Determine the (x, y) coordinate at the center of the cell enclosing the given text.  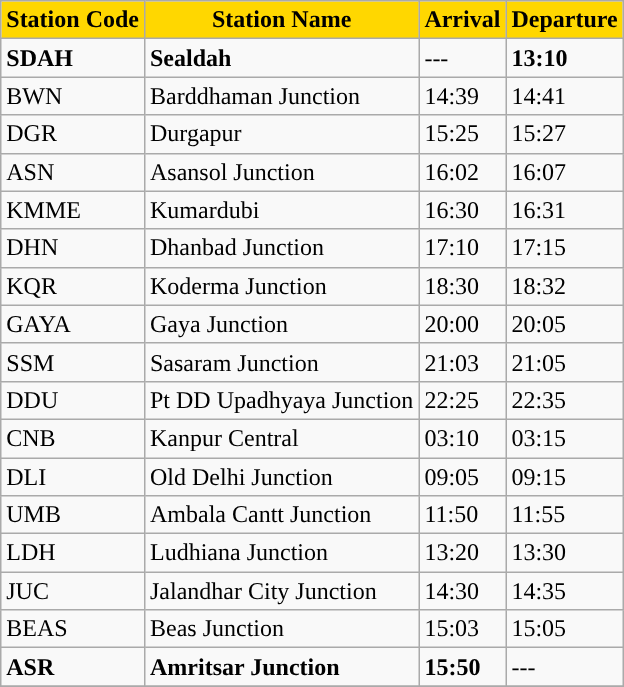
Station Code (73, 20)
CNB (73, 438)
BWN (73, 96)
14:30 (462, 591)
Sealdah (281, 58)
ASN (73, 172)
20:05 (564, 324)
16:31 (564, 210)
15:25 (462, 134)
Arrival (462, 20)
14:35 (564, 591)
15:50 (462, 667)
Asansol Junction (281, 172)
15:27 (564, 134)
Dhanbad Junction (281, 248)
UMB (73, 515)
DGR (73, 134)
13:10 (564, 58)
09:05 (462, 477)
21:05 (564, 362)
Kanpur Central (281, 438)
Sasaram Junction (281, 362)
14:39 (462, 96)
KMME (73, 210)
Barddhaman Junction (281, 96)
18:32 (564, 286)
20:00 (462, 324)
18:30 (462, 286)
13:30 (564, 553)
SDAH (73, 58)
Jalandhar City Junction (281, 591)
03:15 (564, 438)
BEAS (73, 629)
DHN (73, 248)
11:55 (564, 515)
Beas Junction (281, 629)
Pt DD Upadhyaya Junction (281, 400)
11:50 (462, 515)
15:03 (462, 629)
GAYA (73, 324)
DLI (73, 477)
22:35 (564, 400)
21:03 (462, 362)
17:10 (462, 248)
Amritsar Junction (281, 667)
16:30 (462, 210)
ASR (73, 667)
Departure (564, 20)
16:07 (564, 172)
Koderma Junction (281, 286)
Ludhiana Junction (281, 553)
SSM (73, 362)
17:15 (564, 248)
03:10 (462, 438)
22:25 (462, 400)
Durgapur (281, 134)
13:20 (462, 553)
Ambala Cantt Junction (281, 515)
Gaya Junction (281, 324)
KQR (73, 286)
16:02 (462, 172)
Kumardubi (281, 210)
DDU (73, 400)
JUC (73, 591)
09:15 (564, 477)
Station Name (281, 20)
15:05 (564, 629)
Old Delhi Junction (281, 477)
LDH (73, 553)
14:41 (564, 96)
